Find where the given text appears and provide that cell's center as (x, y) coordinate. 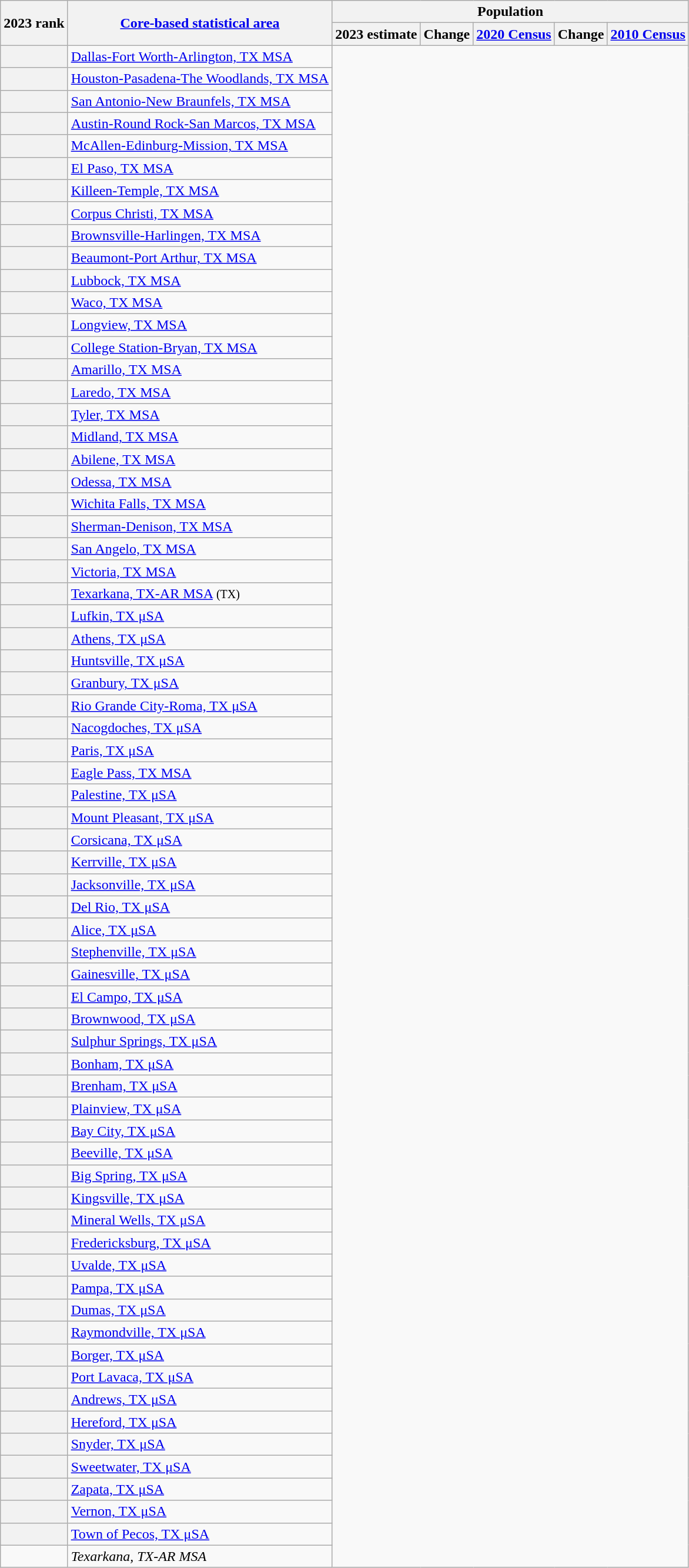
Rio Grande City-Roma, TX μSA (200, 706)
Plainview, TX μSA (200, 1109)
Core-based statistical area (200, 23)
Laredo, TX MSA (200, 392)
Brownsville-Harlingen, TX MSA (200, 235)
Sulphur Springs, TX μSA (200, 1042)
Houston-Pasadena-The Woodlands, TX MSA (200, 79)
College Station-Bryan, TX MSA (200, 348)
Jacksonville, TX μSA (200, 885)
Zapata, TX μSA (200, 1489)
San Antonio-New Braunfels, TX MSA (200, 101)
Pampa, TX μSA (200, 1287)
Texarkana, TX-AR MSA (200, 1556)
Odessa, TX MSA (200, 482)
Killeen-Temple, TX MSA (200, 191)
Amarillo, TX MSA (200, 370)
Mineral Wells, TX μSA (200, 1220)
2020 Census (514, 34)
Dumas, TX μSA (200, 1310)
Corsicana, TX μSA (200, 840)
Raymondville, TX μSA (200, 1332)
El Campo, TX μSA (200, 997)
Dallas-Fort Worth-Arlington, TX MSA (200, 56)
Population (510, 12)
2010 Census (648, 34)
Waco, TX MSA (200, 303)
Athens, TX μSA (200, 638)
Uvalde, TX μSA (200, 1265)
Texarkana, TX-AR MSA (TX) (200, 593)
Snyder, TX μSA (200, 1444)
Austin-Round Rock-San Marcos, TX MSA (200, 124)
Gainesville, TX μSA (200, 974)
2023 estimate (376, 34)
Corpus Christi, TX MSA (200, 213)
Beeville, TX μSA (200, 1153)
Big Spring, TX μSA (200, 1176)
Nacogdoches, TX μSA (200, 728)
Stephenville, TX μSA (200, 952)
Bay City, TX μSA (200, 1131)
Mount Pleasant, TX μSA (200, 818)
Bonham, TX μSA (200, 1064)
Wichita Falls, TX MSA (200, 504)
Granbury, TX μSA (200, 683)
Paris, TX μSA (200, 750)
Hereford, TX μSA (200, 1422)
Eagle Pass, TX MSA (200, 773)
Brenham, TX μSA (200, 1086)
Lufkin, TX μSA (200, 616)
Del Rio, TX μSA (200, 907)
Victoria, TX MSA (200, 571)
Lubbock, TX MSA (200, 281)
El Paso, TX MSA (200, 168)
Alice, TX μSA (200, 929)
Kingsville, TX μSA (200, 1198)
Kerrville, TX μSA (200, 862)
Fredericksburg, TX μSA (200, 1243)
Beaumont-Port Arthur, TX MSA (200, 258)
Brownwood, TX μSA (200, 1019)
Vernon, TX μSA (200, 1512)
Huntsville, TX μSA (200, 661)
Abilene, TX MSA (200, 459)
Town of Pecos, TX μSA (200, 1534)
Port Lavaca, TX μSA (200, 1377)
Midland, TX MSA (200, 437)
Longview, TX MSA (200, 325)
Sweetwater, TX μSA (200, 1467)
2023 rank (34, 23)
San Angelo, TX MSA (200, 549)
Palestine, TX μSA (200, 795)
Andrews, TX μSA (200, 1400)
Tyler, TX MSA (200, 415)
McAllen-Edinburg-Mission, TX MSA (200, 146)
Borger, TX μSA (200, 1355)
Sherman-Denison, TX MSA (200, 526)
